Locate the cell with the specified text and output its [x, y] center coordinate. 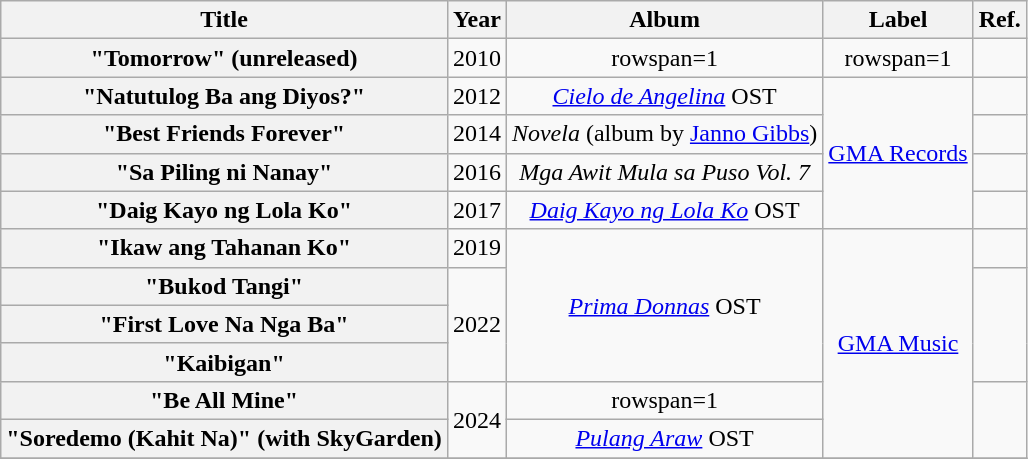
2010 [476, 58]
"Kaibigan" [224, 362]
"Soredemo (Kahit Na)" (with SkyGarden) [224, 438]
"Sa Piling ni Nanay" [224, 172]
Year [476, 20]
"Natutulog Ba ang Diyos?" [224, 96]
"Be All Mine" [224, 400]
Ref. [1000, 20]
2016 [476, 172]
"Bukod Tangi" [224, 286]
Novela (album by Janno Gibbs) [664, 134]
"Ikaw ang Tahanan Ko" [224, 248]
2014 [476, 134]
"Best Friends Forever" [224, 134]
GMA Records [898, 153]
Prima Donnas OST [664, 305]
"Daig Kayo ng Lola Ko" [224, 210]
Pulang Araw OST [664, 438]
2019 [476, 248]
Daig Kayo ng Lola Ko OST [664, 210]
2024 [476, 419]
Label [898, 20]
2012 [476, 96]
Mga Awit Mula sa Puso Vol. 7 [664, 172]
"First Love Na Nga Ba" [224, 324]
Cielo de Angelina OST [664, 96]
Title [224, 20]
2022 [476, 324]
2017 [476, 210]
GMA Music [898, 343]
"Tomorrow" (unreleased) [224, 58]
Album [664, 20]
